Determine the (x, y) coordinate at the center of the cell enclosing the given text.  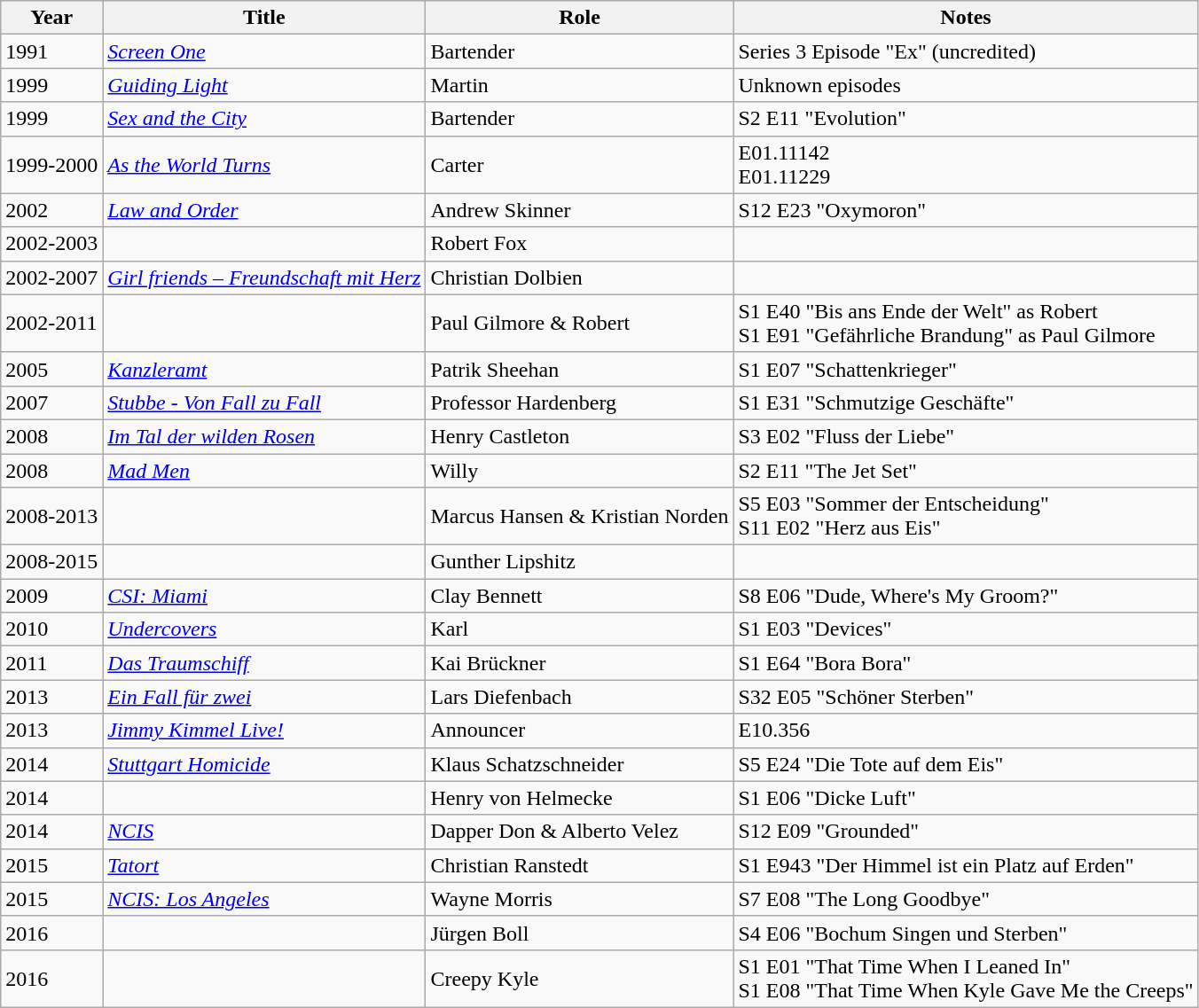
S1 E64 "Bora Bora" (966, 663)
Robert Fox (580, 244)
2010 (51, 629)
Creepy Kyle (580, 979)
2002 (51, 210)
Announcer (580, 731)
S2 E11 "Evolution" (966, 119)
Undercovers (264, 629)
Carter (580, 165)
Role (580, 18)
Guiding Light (264, 85)
NCIS (264, 832)
Das Traumschiff (264, 663)
CSI: Miami (264, 596)
Henry Castleton (580, 436)
Series 3 Episode "Ex" (uncredited) (966, 51)
Mad Men (264, 471)
Jimmy Kimmel Live! (264, 731)
Karl (580, 629)
As the World Turns (264, 165)
S1 E40 "Bis ans Ende der Welt" as RobertS1 E91 "Gefährliche Brandung" as Paul Gilmore (966, 323)
S3 E02 "Fluss der Liebe" (966, 436)
Paul Gilmore & Robert (580, 323)
Tatort (264, 865)
S1 E07 "Schattenkrieger" (966, 369)
Professor Hardenberg (580, 402)
Christian Ranstedt (580, 865)
2008-2013 (51, 516)
Lars Diefenbach (580, 697)
S12 E23 "Oxymoron" (966, 210)
Patrik Sheehan (580, 369)
Martin (580, 85)
2002-2007 (51, 277)
Year (51, 18)
2002-2011 (51, 323)
Klaus Schatzschneider (580, 764)
S12 E09 "Grounded" (966, 832)
Unknown episodes (966, 85)
S2 E11 "The Jet Set" (966, 471)
Christian Dolbien (580, 277)
1999-2000 (51, 165)
Clay Bennett (580, 596)
2011 (51, 663)
S1 E03 "Devices" (966, 629)
Wayne Morris (580, 899)
E10.356 (966, 731)
Stubbe - Von Fall zu Fall (264, 402)
Ein Fall für zwei (264, 697)
S1 E06 "Dicke Luft" (966, 798)
Screen One (264, 51)
Kai Brückner (580, 663)
Title (264, 18)
2002-2003 (51, 244)
Sex and the City (264, 119)
Jürgen Boll (580, 933)
Notes (966, 18)
1991 (51, 51)
2007 (51, 402)
Marcus Hansen & Kristian Norden (580, 516)
Dapper Don & Alberto Velez (580, 832)
2009 (51, 596)
Gunther Lipshitz (580, 562)
Stuttgart Homicide (264, 764)
Girl friends – Freundschaft mit Herz (264, 277)
Willy (580, 471)
E01.11142E01.11229 (966, 165)
Law and Order (264, 210)
S5 E03 "Sommer der Entscheidung"S11 E02 "Herz aus Eis" (966, 516)
Im Tal der wilden Rosen (264, 436)
Henry von Helmecke (580, 798)
S1 E943 "Der Himmel ist ein Platz auf Erden" (966, 865)
2008-2015 (51, 562)
2005 (51, 369)
S32 E05 "Schöner Sterben" (966, 697)
S8 E06 "Dude, Where's My Groom?" (966, 596)
Andrew Skinner (580, 210)
S1 E01 "That Time When I Leaned In"S1 E08 "That Time When Kyle Gave Me the Creeps" (966, 979)
S1 E31 "Schmutzige Geschäfte" (966, 402)
S5 E24 "Die Tote auf dem Eis" (966, 764)
NCIS: Los Angeles (264, 899)
S4 E06 "Bochum Singen und Sterben" (966, 933)
Kanzleramt (264, 369)
S7 E08 "The Long Goodbye" (966, 899)
